For the text-containing cell, return its midpoint in [x, y] coordinate format. 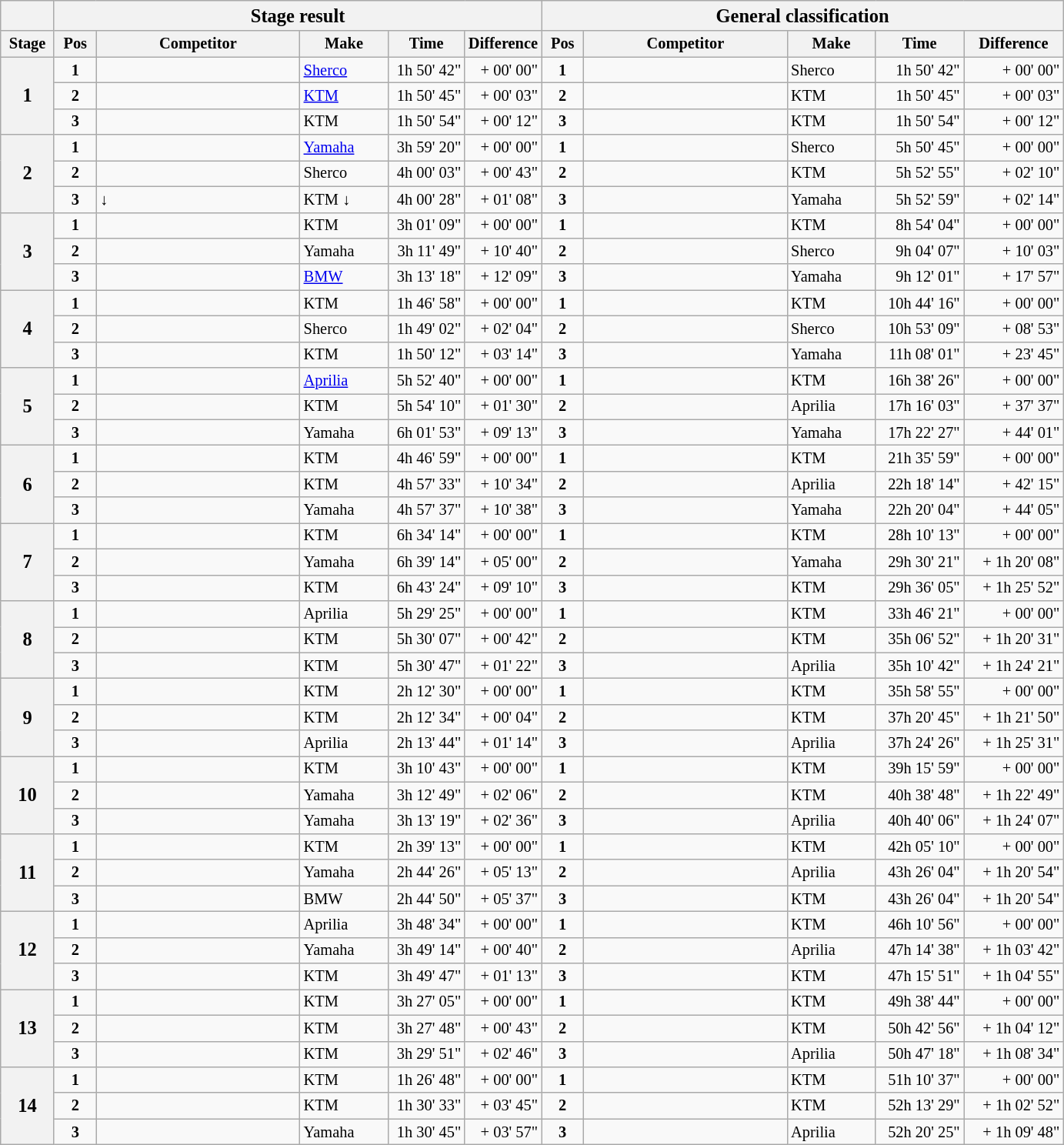
28h 10' 13" [920, 536]
50h 42' 56" [920, 1028]
50h 47' 18" [920, 1054]
47h 15' 51" [920, 976]
+ 00' 40" [503, 950]
35h 10' 42" [920, 666]
+ 01' 14" [503, 743]
+ 00' 42" [503, 639]
+ 01' 22" [503, 666]
2h 12' 30" [426, 691]
8 [28, 639]
+ 10' 38" [503, 510]
+ 23' 45" [1014, 355]
+ 05' 13" [503, 873]
Stage [28, 44]
5h 52' 59" [920, 199]
29h 36' 05" [920, 588]
10h 53' 09" [920, 329]
2h 44' 26" [426, 873]
4h 46' 59" [426, 458]
1h 50' 12" [426, 355]
+ 05' 00" [503, 562]
4h 00' 03" [426, 173]
5 [28, 406]
33h 46' 21" [920, 613]
5h 30' 47" [426, 666]
17h 22' 27" [920, 432]
+ 44' 01" [1014, 432]
+ 44' 05" [1014, 510]
2h 39' 13" [426, 846]
3h 10' 43" [426, 769]
+ 42' 15" [1014, 484]
6h 43' 24" [426, 588]
+ 1h 09' 48" [1014, 1132]
+ 1h 20' 31" [1014, 639]
3h 49' 47" [426, 976]
1h 46' 58" [426, 303]
21h 35' 59" [920, 458]
+ 02' 10" [1014, 173]
General classification [802, 15]
9 [28, 717]
6h 34' 14" [426, 536]
3h 29' 51" [426, 1054]
+ 1h 24' 21" [1014, 666]
3h 01' 09" [426, 225]
+ 1h 08' 34" [1014, 1054]
5h 30' 07" [426, 639]
17h 16' 03" [920, 406]
+ 37' 37" [1014, 406]
6h 01' 53" [426, 432]
4h 57' 37" [426, 510]
+ 05' 37" [503, 899]
13 [28, 1028]
29h 30' 21" [920, 562]
+ 17' 57" [1014, 277]
+ 1h 24' 07" [1014, 821]
+ 1h 02' 52" [1014, 1106]
Stage result [297, 15]
+ 02' 06" [503, 795]
+ 03' 14" [503, 355]
+ 02' 46" [503, 1054]
8h 54' 04" [920, 225]
52h 13' 29" [920, 1106]
3h 59' 20" [426, 148]
+ 01' 13" [503, 976]
3h 13' 19" [426, 821]
22h 20' 04" [920, 510]
+ 1h 25' 52" [1014, 588]
2h 13' 44" [426, 743]
3h 49' 14" [426, 950]
52h 20' 25" [920, 1132]
1h 30' 45" [426, 1132]
40h 40' 06" [920, 821]
2h 12' 34" [426, 717]
+ 10' 03" [1014, 251]
5h 54' 10" [426, 406]
4h 00' 28" [426, 199]
+ 1h 03' 42" [1014, 950]
+ 1h 21' 50" [1014, 717]
11 [28, 873]
1h 26' 48" [426, 1080]
+ 09' 10" [503, 588]
+ 03' 57" [503, 1132]
7 [28, 562]
+ 1h 25' 31" [1014, 743]
+ 02' 04" [503, 329]
+ 1h 20' 08" [1014, 562]
+ 09' 13" [503, 432]
51h 10' 37" [920, 1080]
39h 15' 59" [920, 769]
35h 06' 52" [920, 639]
5h 52' 55" [920, 173]
+ 02' 36" [503, 821]
2h 44' 50" [426, 899]
6h 39' 14" [426, 562]
4h 57' 33" [426, 484]
+ 00' 04" [503, 717]
9h 12' 01" [920, 277]
1h 49' 02" [426, 329]
+ 1h 04' 12" [1014, 1028]
+ 01' 30" [503, 406]
3h 11' 49" [426, 251]
16h 38' 26" [920, 381]
↓ [198, 199]
10 [28, 794]
+ 1h 22' 49" [1014, 795]
6 [28, 483]
47h 14' 38" [920, 950]
5h 29' 25" [426, 613]
+ 03' 45" [503, 1106]
3h 13' 18" [426, 277]
3h 48' 34" [426, 924]
40h 38' 48" [920, 795]
+ 12' 09" [503, 277]
+ 1h 04' 55" [1014, 976]
+ 10' 34" [503, 484]
37h 24' 26" [920, 743]
5h 52' 40" [426, 381]
12 [28, 950]
14 [28, 1105]
37h 20' 45" [920, 717]
3h 27' 48" [426, 1028]
42h 05' 10" [920, 846]
1h 30' 33" [426, 1106]
4 [28, 329]
+ 02' 14" [1014, 199]
22h 18' 14" [920, 484]
KTM ↓ [345, 199]
11h 08' 01" [920, 355]
+ 08' 53" [1014, 329]
49h 38' 44" [920, 1002]
5h 50' 45" [920, 148]
+ 01' 08" [503, 199]
3h 12' 49" [426, 795]
35h 58' 55" [920, 691]
46h 10' 56" [920, 924]
+ 10' 40" [503, 251]
10h 44' 16" [920, 303]
3h 27' 05" [426, 1002]
9h 04' 07" [920, 251]
